Identify which cell holds the provided text, then report its [x, y] central coordinate. 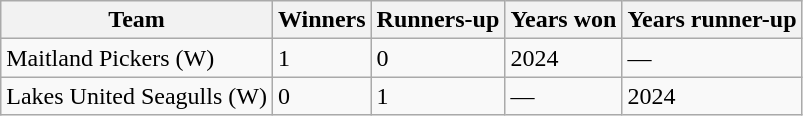
Years runner-up [712, 20]
Runners-up [438, 20]
Maitland Pickers (W) [137, 58]
Years won [564, 20]
Team [137, 20]
Winners [322, 20]
Lakes United Seagulls (W) [137, 96]
